Provide the (x, y) coordinate of the cell's center where the given text is located.  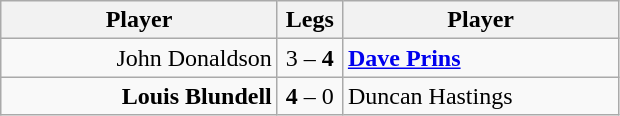
John Donaldson (140, 58)
Louis Blundell (140, 96)
Duncan Hastings (480, 96)
3 – 4 (310, 58)
4 – 0 (310, 96)
Dave Prins (480, 58)
Legs (310, 20)
